From the cell containing the given text, extract its center point as [X, Y] coordinate. 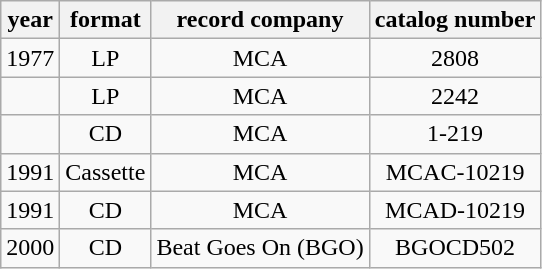
year [30, 20]
2000 [30, 248]
2242 [455, 96]
1977 [30, 58]
catalog number [455, 20]
2808 [455, 58]
format [106, 20]
record company [260, 20]
BGOCD502 [455, 248]
MCAD-10219 [455, 210]
1-219 [455, 134]
MCAC-10219 [455, 172]
Cassette [106, 172]
Beat Goes On (BGO) [260, 248]
